From the cell containing the given text, extract its center point as (X, Y) coordinate. 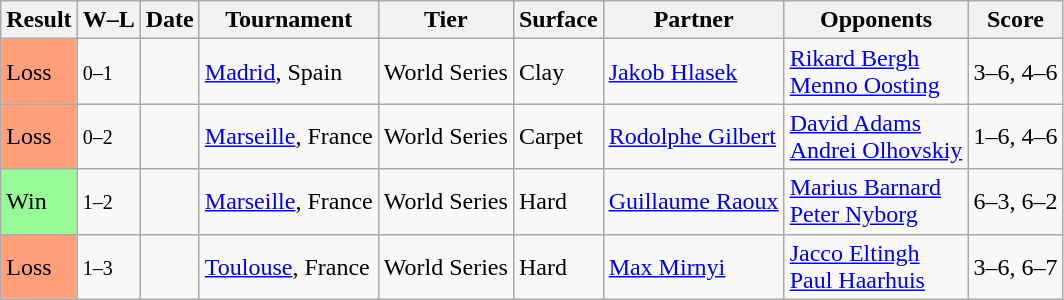
Date (170, 20)
1–2 (108, 202)
Madrid, Spain (288, 72)
0–2 (108, 136)
W–L (108, 20)
1–6, 4–6 (1016, 136)
0–1 (108, 72)
Surface (558, 20)
Carpet (558, 136)
Marius Barnard Peter Nyborg (876, 202)
Max Mirnyi (694, 266)
Score (1016, 20)
David Adams Andrei Olhovskiy (876, 136)
Jakob Hlasek (694, 72)
Opponents (876, 20)
Toulouse, France (288, 266)
Result (39, 20)
Tier (446, 20)
Rodolphe Gilbert (694, 136)
Rikard Bergh Menno Oosting (876, 72)
6–3, 6–2 (1016, 202)
3–6, 4–6 (1016, 72)
Jacco Eltingh Paul Haarhuis (876, 266)
Guillaume Raoux (694, 202)
Win (39, 202)
Tournament (288, 20)
1–3 (108, 266)
3–6, 6–7 (1016, 266)
Clay (558, 72)
Partner (694, 20)
